Output the [X, Y] coordinate of the center of the cell containing the given text.  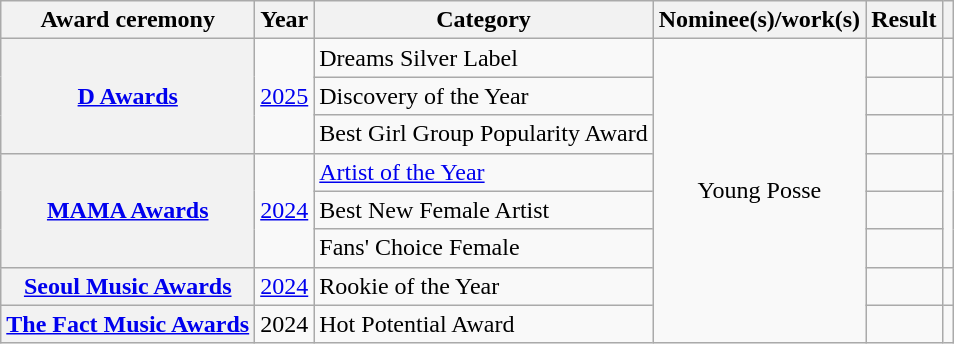
2025 [284, 96]
MAMA Awards [128, 210]
Discovery of the Year [484, 96]
Seoul Music Awards [128, 286]
Fans' Choice Female [484, 248]
Category [484, 20]
Rookie of the Year [484, 286]
Young Posse [759, 191]
The Fact Music Awards [128, 324]
Hot Potential Award [484, 324]
Year [284, 20]
Award ceremony [128, 20]
Best Girl Group Popularity Award [484, 134]
Artist of the Year [484, 172]
Best New Female Artist [484, 210]
Dreams Silver Label [484, 58]
Result [904, 20]
Nominee(s)/work(s) [759, 20]
D Awards [128, 96]
